Pinpoint the cell where the given text exists, returning its [x, y] midpoint coordinate. 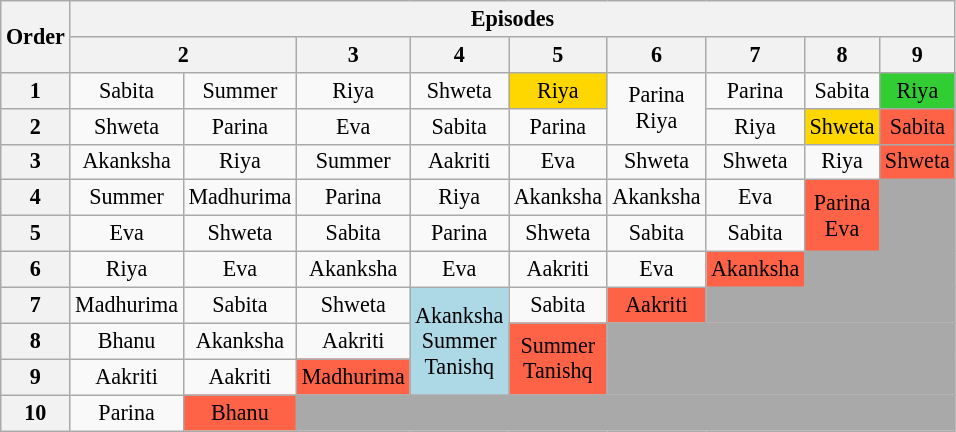
ParinaEva [842, 216]
SummerTanishq [558, 359]
AkankshaSummerTanishq [460, 340]
10 [36, 412]
ParinaRiya [656, 108]
Episodes [512, 18]
Order [36, 36]
1 [36, 90]
